Capture the cell that displays the provided text and extract its [X, Y] central coordinate. 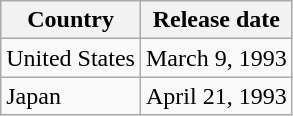
Japan [71, 96]
Country [71, 20]
Release date [216, 20]
April 21, 1993 [216, 96]
March 9, 1993 [216, 58]
United States [71, 58]
